Scan for the cell matching the given text and deliver its (x, y) coordinate at center. 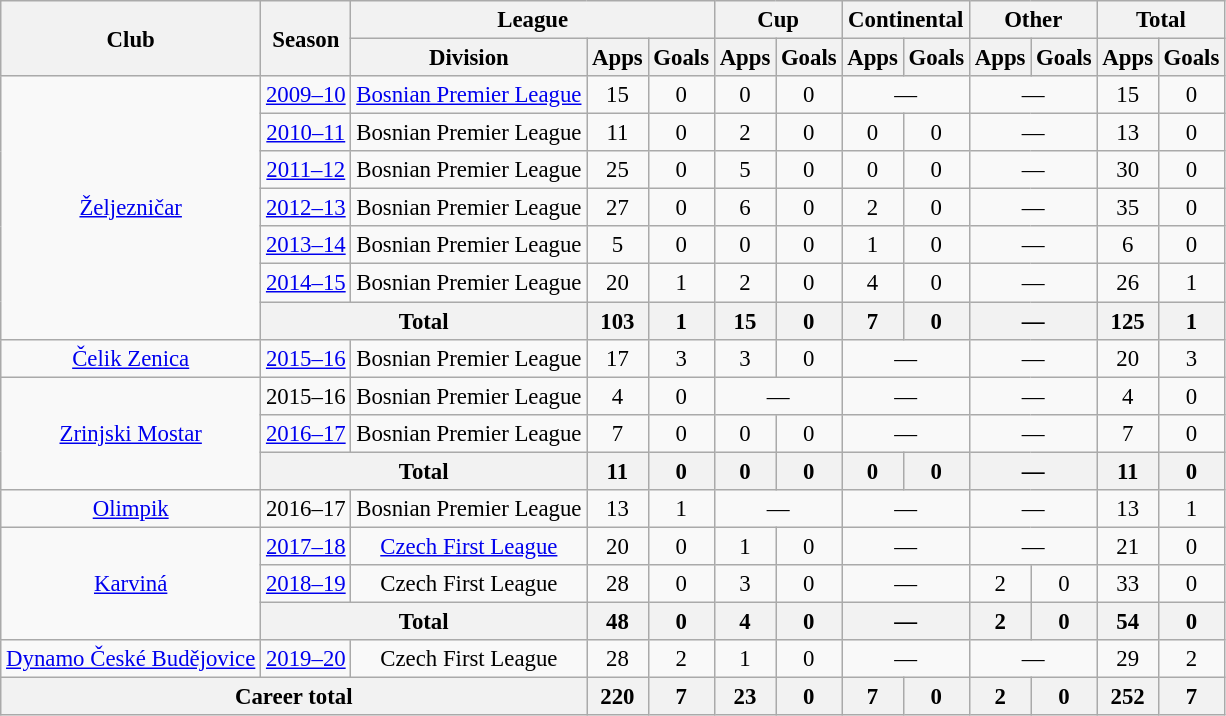
30 (1128, 170)
25 (618, 170)
Karviná (131, 584)
27 (618, 208)
220 (618, 697)
Other (1033, 20)
Željezničar (131, 208)
26 (1128, 283)
2018–19 (306, 584)
Season (306, 38)
Continental (906, 20)
103 (618, 321)
17 (618, 358)
2011–12 (306, 170)
2010–11 (306, 133)
Čelik Zenica (131, 358)
Dynamo České Budějovice (131, 659)
Career total (294, 697)
2019–20 (306, 659)
Cup (778, 20)
Zrinjski Mostar (131, 434)
2017–18 (306, 546)
2012–13 (306, 208)
23 (744, 697)
League (532, 20)
252 (1128, 697)
21 (1128, 546)
Club (131, 38)
Division (469, 58)
48 (618, 621)
2009–10 (306, 95)
2014–15 (306, 283)
2013–14 (306, 245)
29 (1128, 659)
54 (1128, 621)
125 (1128, 321)
33 (1128, 584)
Olimpik (131, 509)
35 (1128, 208)
